Determine the (x, y) coordinate at the center of the cell enclosing the given text.  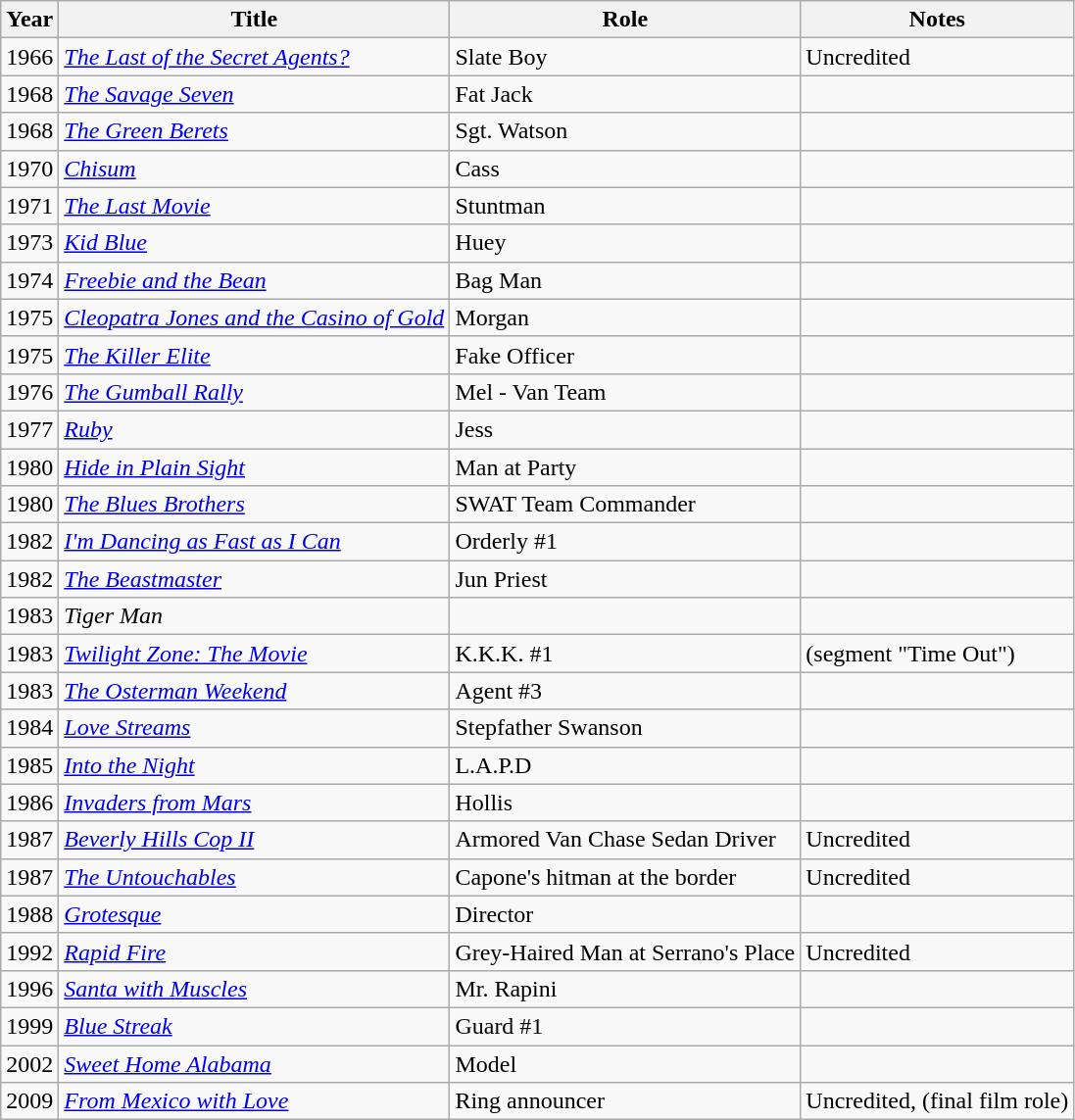
1992 (29, 951)
Hollis (625, 803)
Man at Party (625, 467)
Jun Priest (625, 579)
1996 (29, 989)
The Green Berets (255, 131)
Freebie and the Bean (255, 280)
The Savage Seven (255, 94)
Sgt. Watson (625, 131)
(segment "Time Out") (937, 654)
Agent #3 (625, 691)
The Untouchables (255, 877)
1984 (29, 728)
1986 (29, 803)
Orderly #1 (625, 542)
Stepfather Swanson (625, 728)
Slate Boy (625, 57)
1985 (29, 765)
Morgan (625, 317)
Beverly Hills Cop II (255, 840)
Chisum (255, 169)
Cass (625, 169)
Notes (937, 20)
2002 (29, 1063)
K.K.K. #1 (625, 654)
The Killer Elite (255, 355)
Bag Man (625, 280)
Hide in Plain Sight (255, 467)
Guard #1 (625, 1026)
Mr. Rapini (625, 989)
Year (29, 20)
2009 (29, 1101)
Role (625, 20)
Ring announcer (625, 1101)
1976 (29, 392)
Love Streams (255, 728)
Blue Streak (255, 1026)
Title (255, 20)
Jess (625, 429)
Fake Officer (625, 355)
1966 (29, 57)
Cleopatra Jones and the Casino of Gold (255, 317)
Into the Night (255, 765)
Armored Van Chase Sedan Driver (625, 840)
Ruby (255, 429)
Tiger Man (255, 616)
Model (625, 1063)
The Gumball Rally (255, 392)
Twilight Zone: The Movie (255, 654)
L.A.P.D (625, 765)
Uncredited, (final film role) (937, 1101)
Stuntman (625, 206)
Huey (625, 243)
Santa with Muscles (255, 989)
Capone's hitman at the border (625, 877)
Kid Blue (255, 243)
SWAT Team Commander (625, 505)
The Osterman Weekend (255, 691)
I'm Dancing as Fast as I Can (255, 542)
Mel - Van Team (625, 392)
1974 (29, 280)
Invaders from Mars (255, 803)
The Blues Brothers (255, 505)
Sweet Home Alabama (255, 1063)
From Mexico with Love (255, 1101)
1971 (29, 206)
The Beastmaster (255, 579)
Grotesque (255, 914)
1970 (29, 169)
Fat Jack (625, 94)
1973 (29, 243)
1988 (29, 914)
The Last Movie (255, 206)
Director (625, 914)
The Last of the Secret Agents? (255, 57)
1977 (29, 429)
1999 (29, 1026)
Grey-Haired Man at Serrano's Place (625, 951)
Rapid Fire (255, 951)
